Return [x, y] of the center of cell containing provided text 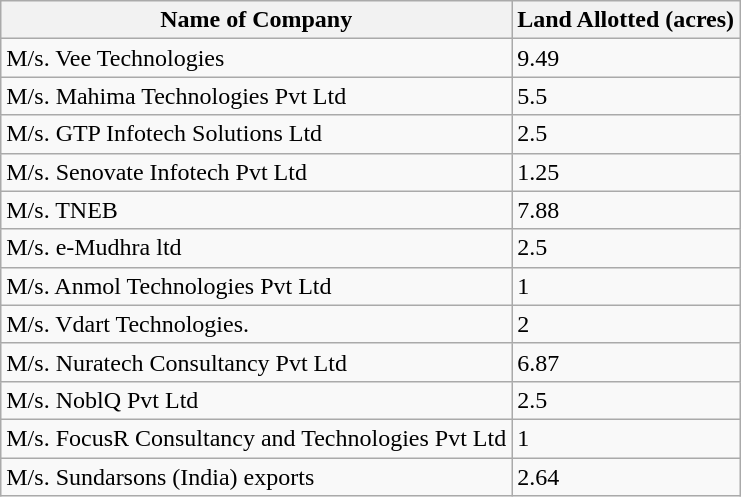
M/s. Sundarsons (India) exports [256, 477]
1.25 [626, 172]
Land Allotted (acres) [626, 20]
M/s. Anmol Technologies Pvt Ltd [256, 286]
7.88 [626, 210]
M/s. NoblQ Pvt Ltd [256, 400]
9.49 [626, 58]
6.87 [626, 362]
M/s. TNEB [256, 210]
Name of Company [256, 20]
M/s. e-Mudhra ltd [256, 248]
5.5 [626, 96]
2 [626, 324]
M/s. GTP Infotech Solutions Ltd [256, 134]
M/s. Vee Technologies [256, 58]
M/s. Vdart Technologies. [256, 324]
M/s. FocusR Consultancy and Technologies Pvt Ltd [256, 438]
M/s. Mahima Technologies Pvt Ltd [256, 96]
M/s. Senovate Infotech Pvt Ltd [256, 172]
M/s. Nuratech Consultancy Pvt Ltd [256, 362]
2.64 [626, 477]
